Determine the [x, y] coordinate at the center of the cell enclosing the given text.  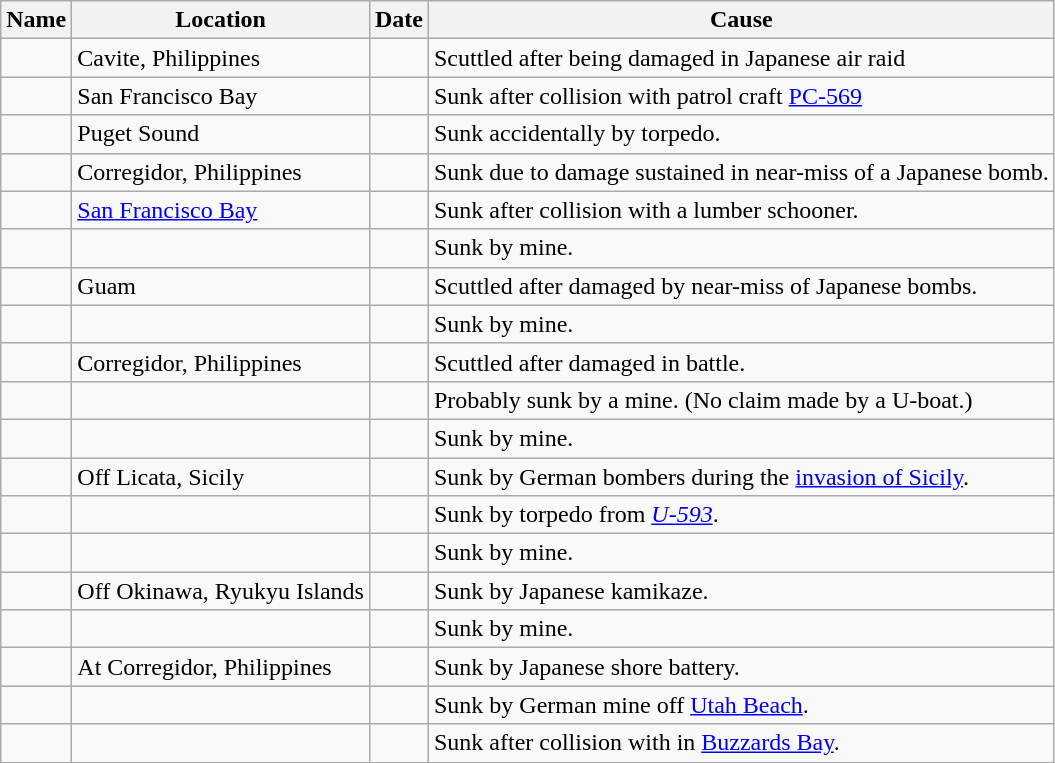
Date [398, 20]
Probably sunk by a mine. (No claim made by a U-boat.) [741, 400]
Cavite, Philippines [221, 58]
Cause [741, 20]
Sunk after collision with in Buzzards Bay. [741, 743]
Puget Sound [221, 134]
Sunk after collision with patrol craft PC-569 [741, 96]
Sunk by German mine off Utah Beach. [741, 705]
Scuttled after damaged in battle. [741, 362]
Sunk due to damage sustained in near-miss of a Japanese bomb. [741, 172]
Off Licata, Sicily [221, 477]
Off Okinawa, Ryukyu Islands [221, 591]
Sunk by German bombers during the invasion of Sicily. [741, 477]
Scuttled after damaged by near-miss of Japanese bombs. [741, 286]
Scuttled after being damaged in Japanese air raid [741, 58]
Sunk by torpedo from U-593. [741, 515]
Sunk by Japanese shore battery. [741, 667]
Location [221, 20]
Name [36, 20]
Guam [221, 286]
Sunk accidentally by torpedo. [741, 134]
At Corregidor, Philippines [221, 667]
Sunk by Japanese kamikaze. [741, 591]
Sunk after collision with a lumber schooner. [741, 210]
